Pinpoint the cell where the given text exists, returning its (X, Y) midpoint coordinate. 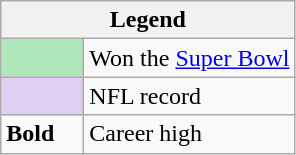
NFL record (190, 96)
Won the Super Bowl (190, 58)
Legend (148, 20)
Bold (42, 134)
Career high (190, 134)
